Capture the cell that displays the provided text and extract its [X, Y] central coordinate. 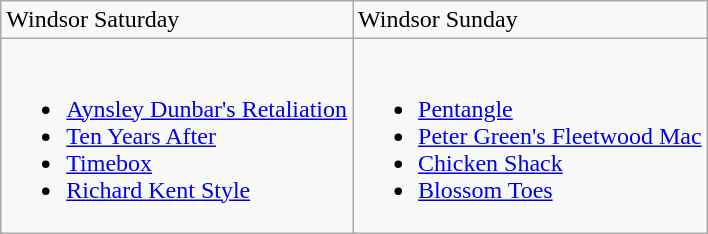
Windsor Sunday [530, 20]
Aynsley Dunbar's RetaliationTen Years AfterTimeboxRichard Kent Style [177, 136]
Windsor Saturday [177, 20]
PentanglePeter Green's Fleetwood MacChicken ShackBlossom Toes [530, 136]
